Scan for the cell matching the given text and deliver its (X, Y) coordinate at center. 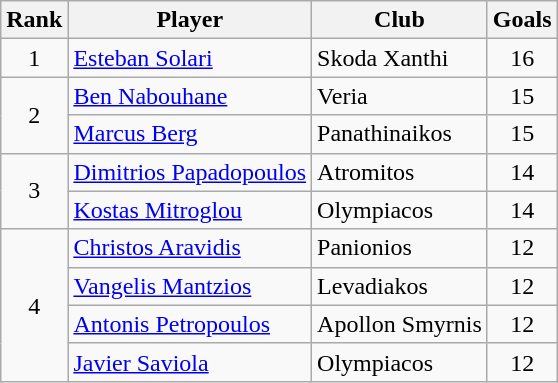
Ben Nabouhane (190, 96)
Levadiakos (400, 286)
Kostas Mitroglou (190, 210)
Marcus Berg (190, 134)
3 (34, 191)
Player (190, 20)
Rank (34, 20)
Antonis Petropoulos (190, 324)
Apollon Smyrnis (400, 324)
Atromitos (400, 172)
Vangelis Mantzios (190, 286)
Goals (522, 20)
Club (400, 20)
Christos Aravidis (190, 248)
Panathinaikos (400, 134)
4 (34, 305)
Javier Saviola (190, 362)
2 (34, 115)
Dimitrios Papadopoulos (190, 172)
Veria (400, 96)
Esteban Solari (190, 58)
16 (522, 58)
Skoda Xanthi (400, 58)
Panionios (400, 248)
1 (34, 58)
